Output the [x, y] coordinate of the center of the cell containing the given text.  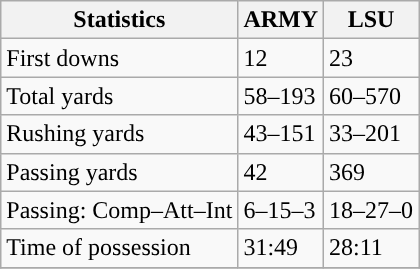
Rushing yards [120, 134]
Statistics [120, 20]
31:49 [281, 248]
369 [372, 172]
Passing: Comp–Att–Int [120, 210]
Total yards [120, 96]
60–570 [372, 96]
LSU [372, 20]
33–201 [372, 134]
23 [372, 58]
18–27–0 [372, 210]
First downs [120, 58]
12 [281, 58]
6–15–3 [281, 210]
58–193 [281, 96]
28:11 [372, 248]
Time of possession [120, 248]
Passing yards [120, 172]
42 [281, 172]
43–151 [281, 134]
ARMY [281, 20]
